Capture the cell that displays the provided text and extract its [x, y] central coordinate. 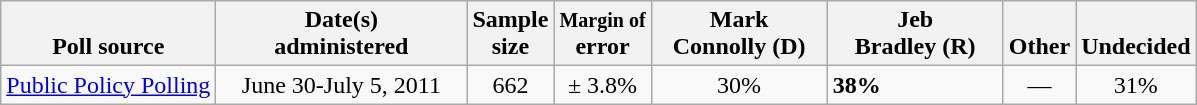
Undecided [1136, 34]
JebBradley (R) [915, 34]
Other [1039, 34]
— [1039, 85]
662 [510, 85]
Margin oferror [602, 34]
Samplesize [510, 34]
± 3.8% [602, 85]
Public Policy Polling [108, 85]
MarkConnolly (D) [739, 34]
June 30-July 5, 2011 [342, 85]
Poll source [108, 34]
Date(s)administered [342, 34]
31% [1136, 85]
30% [739, 85]
38% [915, 85]
